Determine the (X, Y) coordinate at the center of the cell enclosing the given text.  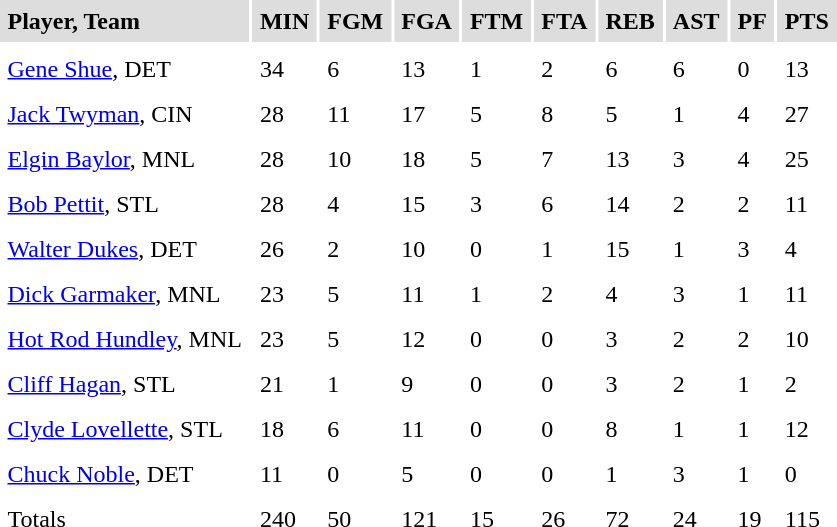
26 (284, 249)
Walter Dukes, DET (124, 249)
PTS (806, 21)
Cliff Hagan, STL (124, 384)
25 (806, 159)
Player, Team (124, 21)
FGA (427, 21)
FGM (356, 21)
FTA (564, 21)
MIN (284, 21)
Bob Pettit, STL (124, 204)
34 (284, 69)
REB (630, 21)
7 (564, 159)
27 (806, 114)
Dick Garmaker, MNL (124, 294)
Chuck Noble, DET (124, 474)
Elgin Baylor, MNL (124, 159)
FTM (496, 21)
Hot Rod Hundley, MNL (124, 339)
14 (630, 204)
AST (696, 21)
PF (752, 21)
9 (427, 384)
Gene Shue, DET (124, 69)
Clyde Lovellette, STL (124, 429)
17 (427, 114)
Jack Twyman, CIN (124, 114)
21 (284, 384)
